Determine the [x, y] coordinate at the center of the cell enclosing the given text.  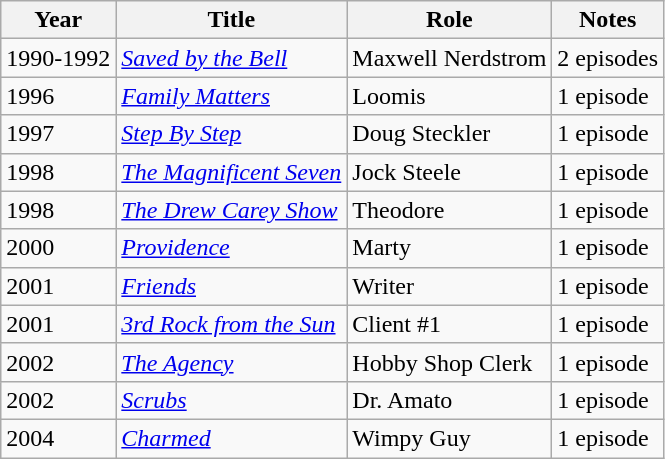
Step By Step [232, 134]
Client #1 [450, 324]
The Magnificent Seven [232, 172]
Title [232, 20]
The Drew Carey Show [232, 210]
Scrubs [232, 400]
Role [450, 20]
Wimpy Guy [450, 438]
1997 [58, 134]
Providence [232, 248]
2 episodes [608, 58]
Maxwell Nerdstrom [450, 58]
Saved by the Bell [232, 58]
Theodore [450, 210]
Notes [608, 20]
Loomis [450, 96]
Jock Steele [450, 172]
The Agency [232, 362]
2004 [58, 438]
1990-1992 [58, 58]
Marty [450, 248]
3rd Rock from the Sun [232, 324]
Friends [232, 286]
Doug Steckler [450, 134]
Dr. Amato [450, 400]
Hobby Shop Clerk [450, 362]
2000 [58, 248]
Family Matters [232, 96]
1996 [58, 96]
Charmed [232, 438]
Writer [450, 286]
Year [58, 20]
